Find where the given text appears and provide that cell's center as (X, Y) coordinate. 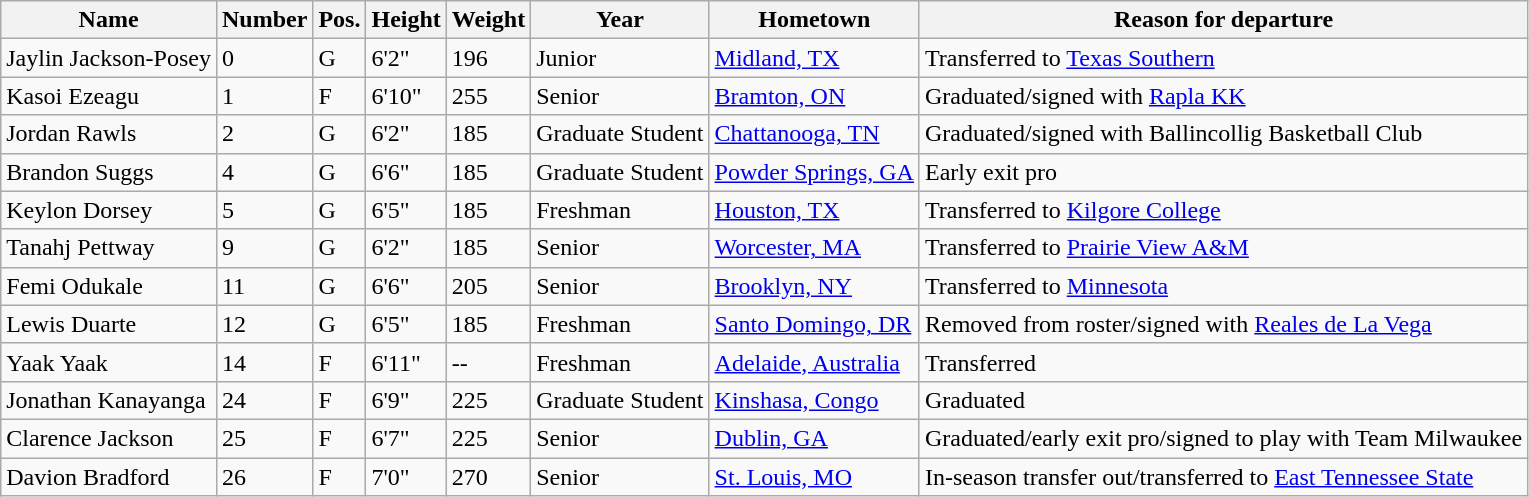
12 (264, 324)
Tanahj Pettway (109, 248)
Chattanooga, TN (814, 134)
14 (264, 362)
Height (406, 20)
In-season transfer out/transferred to East Tennessee State (1223, 477)
Name (109, 20)
Hometown (814, 20)
7'0" (406, 477)
Lewis Duarte (109, 324)
4 (264, 172)
6'9" (406, 400)
9 (264, 248)
Year (620, 20)
25 (264, 438)
Femi Odukale (109, 286)
Clarence Jackson (109, 438)
Graduated/early exit pro/signed to play with Team Milwaukee (1223, 438)
205 (488, 286)
Dublin, GA (814, 438)
Early exit pro (1223, 172)
Adelaide, Australia (814, 362)
6'11" (406, 362)
Graduated/signed with Rapla KK (1223, 96)
Houston, TX (814, 210)
St. Louis, MO (814, 477)
2 (264, 134)
Bramton, ON (814, 96)
Transferred to Minnesota (1223, 286)
Transferred to Texas Southern (1223, 58)
255 (488, 96)
26 (264, 477)
Davion Bradford (109, 477)
Powder Springs, GA (814, 172)
5 (264, 210)
Yaak Yaak (109, 362)
Kasoi Ezeagu (109, 96)
24 (264, 400)
Worcester, MA (814, 248)
Keylon Dorsey (109, 210)
Number (264, 20)
-- (488, 362)
Transferred (1223, 362)
6'10" (406, 96)
11 (264, 286)
Graduated (1223, 400)
Jordan Rawls (109, 134)
Santo Domingo, DR (814, 324)
Junior (620, 58)
Removed from roster/signed with Reales de La Vega (1223, 324)
Jaylin Jackson-Posey (109, 58)
Transferred to Prairie View A&M (1223, 248)
Weight (488, 20)
Jonathan Kanayanga (109, 400)
Brooklyn, NY (814, 286)
0 (264, 58)
1 (264, 96)
Transferred to Kilgore College (1223, 210)
Kinshasa, Congo (814, 400)
196 (488, 58)
Graduated/signed with Ballincollig Basketball Club (1223, 134)
Midland, TX (814, 58)
Reason for departure (1223, 20)
Pos. (340, 20)
6'7" (406, 438)
Brandon Suggs (109, 172)
270 (488, 477)
